Pinpoint the cell where the given text exists, returning its (x, y) midpoint coordinate. 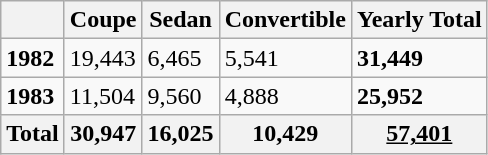
57,401 (419, 134)
Convertible (285, 20)
4,888 (285, 96)
1983 (33, 96)
9,560 (180, 96)
30,947 (103, 134)
Sedan (180, 20)
Coupe (103, 20)
31,449 (419, 58)
10,429 (285, 134)
5,541 (285, 58)
6,465 (180, 58)
25,952 (419, 96)
11,504 (103, 96)
Yearly Total (419, 20)
16,025 (180, 134)
1982 (33, 58)
Total (33, 134)
19,443 (103, 58)
